Extract the [x, y] coordinate from the center of the cell holding the provided text.  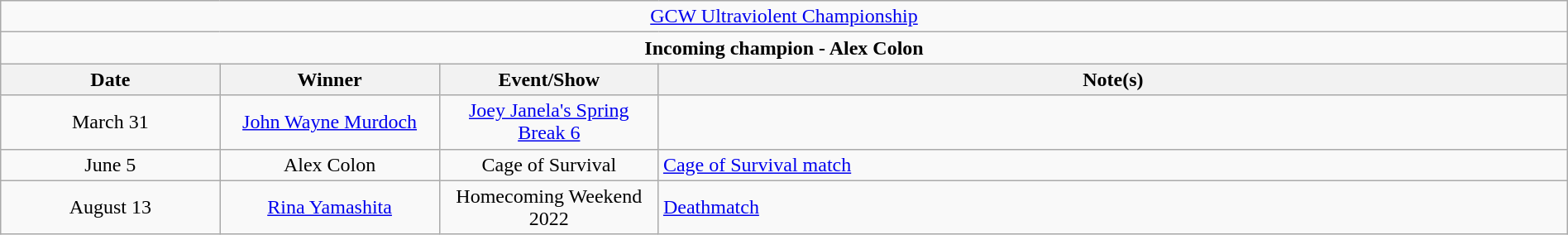
Incoming champion - Alex Colon [784, 48]
March 31 [111, 122]
August 13 [111, 207]
Winner [329, 79]
Event/Show [549, 79]
Rina Yamashita [329, 207]
Note(s) [1113, 79]
Date [111, 79]
Joey Janela's Spring Break 6 [549, 122]
Homecoming Weekend 2022 [549, 207]
GCW Ultraviolent Championship [784, 17]
John Wayne Murdoch [329, 122]
Cage of Survival [549, 165]
June 5 [111, 165]
Alex Colon [329, 165]
Cage of Survival match [1113, 165]
Deathmatch [1113, 207]
